Determine the [X, Y] coordinate at the center of the cell enclosing the given text.  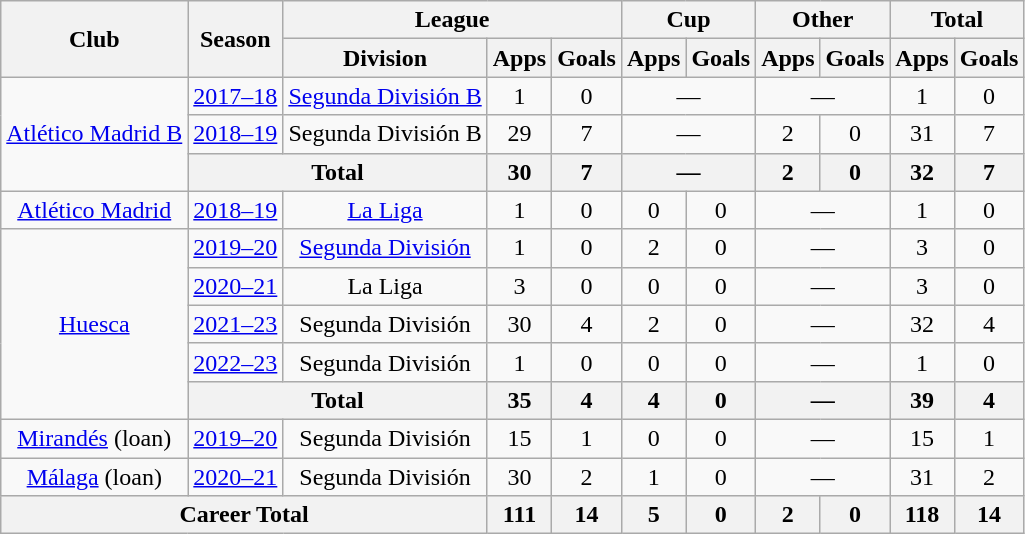
2022–23 [236, 362]
111 [519, 515]
29 [519, 134]
39 [922, 400]
Season [236, 39]
2021–23 [236, 324]
Atlético Madrid B [94, 134]
Club [94, 39]
Málaga (loan) [94, 477]
35 [519, 400]
5 [653, 515]
2017–18 [236, 96]
Division [385, 58]
118 [922, 515]
Mirandés (loan) [94, 438]
League [452, 20]
Atlético Madrid [94, 210]
Cup [688, 20]
Huesca [94, 324]
Other [823, 20]
Career Total [244, 515]
